Return the [X, Y] coordinate for the center point of the cell that contains the specified text.  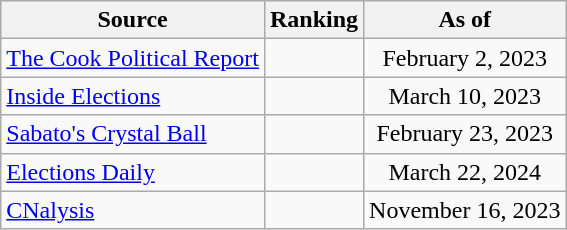
Ranking [314, 20]
February 2, 2023 [465, 58]
Inside Elections [133, 96]
March 22, 2024 [465, 172]
March 10, 2023 [465, 96]
Sabato's Crystal Ball [133, 134]
CNalysis [133, 210]
Elections Daily [133, 172]
As of [465, 20]
February 23, 2023 [465, 134]
Source [133, 20]
November 16, 2023 [465, 210]
The Cook Political Report [133, 58]
